Output the (x, y) coordinate of the center of the cell containing the given text.  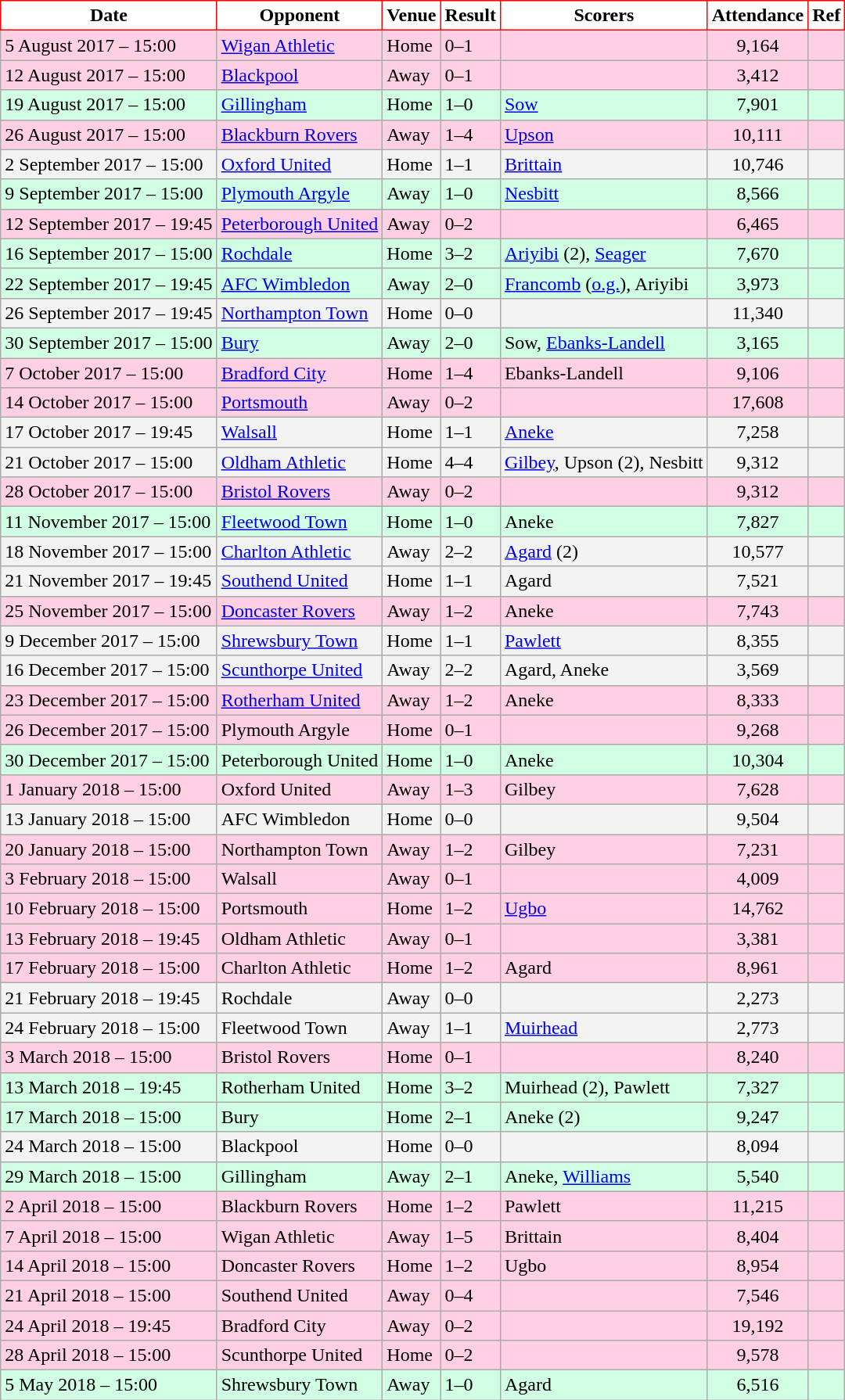
8,355 (757, 641)
17 February 2018 – 15:00 (109, 968)
10,304 (757, 759)
24 February 2018 – 15:00 (109, 1028)
19,192 (757, 1326)
Ref (826, 16)
7 April 2018 – 15:00 (109, 1236)
5 May 2018 – 15:00 (109, 1385)
11,215 (757, 1206)
8,961 (757, 968)
Ebanks-Landell (604, 373)
30 September 2017 – 15:00 (109, 343)
Aneke (2) (604, 1117)
10 February 2018 – 15:00 (109, 909)
5 August 2017 – 15:00 (109, 45)
16 December 2017 – 15:00 (109, 670)
30 December 2017 – 15:00 (109, 759)
3 February 2018 – 15:00 (109, 879)
14,762 (757, 909)
17 March 2018 – 15:00 (109, 1117)
7,231 (757, 849)
8,954 (757, 1265)
12 August 2017 – 15:00 (109, 75)
20 January 2018 – 15:00 (109, 849)
0–4 (470, 1295)
5,540 (757, 1176)
9 December 2017 – 15:00 (109, 641)
10,746 (757, 164)
7,901 (757, 105)
10,111 (757, 135)
9,106 (757, 373)
8,240 (757, 1057)
1–3 (470, 789)
4–4 (470, 462)
26 August 2017 – 15:00 (109, 135)
6,465 (757, 224)
21 April 2018 – 15:00 (109, 1295)
Sow (604, 105)
13 February 2018 – 19:45 (109, 939)
2 September 2017 – 15:00 (109, 164)
14 April 2018 – 15:00 (109, 1265)
2 April 2018 – 15:00 (109, 1206)
23 December 2017 – 15:00 (109, 700)
17 October 2017 – 19:45 (109, 433)
3,165 (757, 343)
7,670 (757, 253)
Muirhead (604, 1028)
26 December 2017 – 15:00 (109, 730)
Ariyibi (2), Seager (604, 253)
22 September 2017 – 19:45 (109, 283)
Opponent (300, 16)
10,577 (757, 551)
26 September 2017 – 19:45 (109, 313)
7 October 2017 – 15:00 (109, 373)
Date (109, 16)
Agard (2) (604, 551)
25 November 2017 – 15:00 (109, 611)
Muirhead (2), Pawlett (604, 1087)
7,628 (757, 789)
4,009 (757, 879)
3,973 (757, 283)
9,268 (757, 730)
Agard, Aneke (604, 670)
2,773 (757, 1028)
Aneke, Williams (604, 1176)
Attendance (757, 16)
12 September 2017 – 19:45 (109, 224)
13 March 2018 – 19:45 (109, 1087)
Upson (604, 135)
24 April 2018 – 19:45 (109, 1326)
1 January 2018 – 15:00 (109, 789)
21 October 2017 – 15:00 (109, 462)
21 February 2018 – 19:45 (109, 998)
7,743 (757, 611)
16 September 2017 – 15:00 (109, 253)
Nesbitt (604, 194)
11,340 (757, 313)
7,546 (757, 1295)
Sow, Ebanks-Landell (604, 343)
7,258 (757, 433)
9,504 (757, 819)
17,608 (757, 403)
Venue (412, 16)
8,566 (757, 194)
7,827 (757, 522)
9,164 (757, 45)
Francomb (o.g.), Ariyibi (604, 283)
8,094 (757, 1147)
21 November 2017 – 19:45 (109, 581)
6,516 (757, 1385)
18 November 2017 – 15:00 (109, 551)
1–5 (470, 1236)
3,569 (757, 670)
3,381 (757, 939)
3 March 2018 – 15:00 (109, 1057)
28 October 2017 – 15:00 (109, 492)
9,247 (757, 1117)
2,273 (757, 998)
3,412 (757, 75)
9,578 (757, 1355)
7,521 (757, 581)
8,333 (757, 700)
11 November 2017 – 15:00 (109, 522)
28 April 2018 – 15:00 (109, 1355)
13 January 2018 – 15:00 (109, 819)
Scorers (604, 16)
Gilbey, Upson (2), Nesbitt (604, 462)
7,327 (757, 1087)
24 March 2018 – 15:00 (109, 1147)
9 September 2017 – 15:00 (109, 194)
19 August 2017 – 15:00 (109, 105)
8,404 (757, 1236)
14 October 2017 – 15:00 (109, 403)
29 March 2018 – 15:00 (109, 1176)
Result (470, 16)
